Capture the cell that displays the provided text and extract its [x, y] central coordinate. 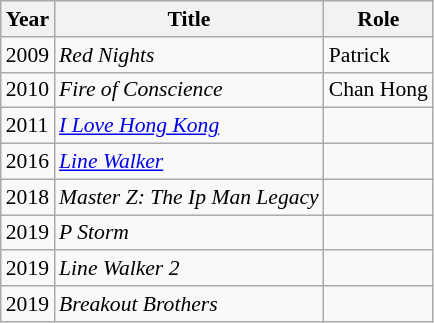
2009 [28, 55]
2016 [28, 162]
Line Walker 2 [189, 269]
Chan Hong [378, 90]
Master Z: The Ip Man Legacy [189, 197]
Line Walker [189, 162]
2011 [28, 126]
Title [189, 19]
2010 [28, 90]
Role [378, 19]
Red Nights [189, 55]
Breakout Brothers [189, 304]
I Love Hong Kong [189, 126]
2018 [28, 197]
Year [28, 19]
Patrick [378, 55]
P Storm [189, 233]
Fire of Conscience [189, 90]
